Pinpoint the cell where the given text exists, returning its (x, y) midpoint coordinate. 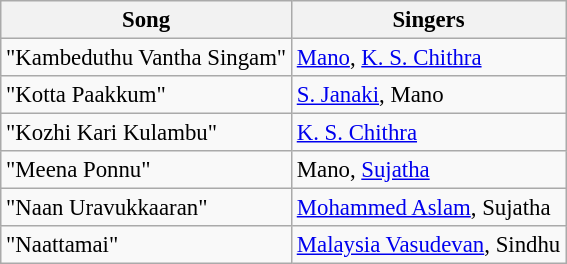
"Naan Uravukkaaran" (146, 208)
Singers (428, 20)
"Kotta Paakkum" (146, 95)
S. Janaki, Mano (428, 95)
"Meena Ponnu" (146, 170)
Mano, K. S. Chithra (428, 58)
K. S. Chithra (428, 133)
Song (146, 20)
"Kambeduthu Vantha Singam" (146, 58)
"Naattamai" (146, 245)
Mohammed Aslam, Sujatha (428, 208)
"Kozhi Kari Kulambu" (146, 133)
Malaysia Vasudevan, Sindhu (428, 245)
Mano, Sujatha (428, 170)
